Provide the (x, y) coordinate of the cell's center where the given text is located.  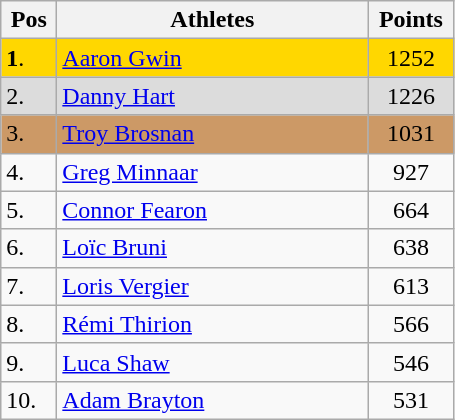
Troy Brosnan (212, 134)
Luca Shaw (212, 362)
638 (411, 248)
927 (411, 172)
1226 (411, 96)
Danny Hart (212, 96)
8. (29, 324)
664 (411, 210)
566 (411, 324)
Rémi Thirion (212, 324)
Adam Brayton (212, 400)
2. (29, 96)
Greg Minnaar (212, 172)
Pos (29, 20)
Points (411, 20)
Loris Vergier (212, 286)
531 (411, 400)
10. (29, 400)
1031 (411, 134)
546 (411, 362)
Aaron Gwin (212, 58)
4. (29, 172)
613 (411, 286)
1252 (411, 58)
6. (29, 248)
3. (29, 134)
7. (29, 286)
Athletes (212, 20)
Connor Fearon (212, 210)
9. (29, 362)
5. (29, 210)
Loïc Bruni (212, 248)
1. (29, 58)
